Identify which cell holds the provided text, then report its (X, Y) central coordinate. 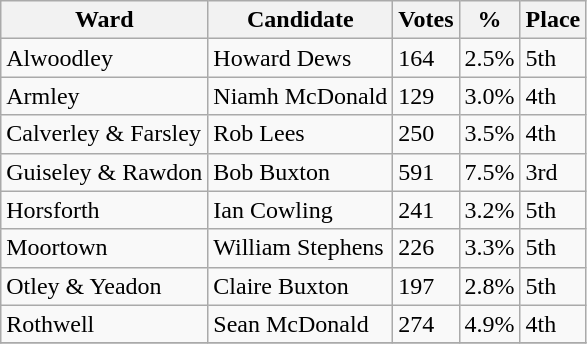
3.0% (490, 96)
Claire Buxton (300, 286)
Alwoodley (104, 58)
Place (553, 20)
591 (426, 172)
Horsforth (104, 210)
Candidate (300, 20)
% (490, 20)
William Stephens (300, 248)
3.3% (490, 248)
Ian Cowling (300, 210)
Ward (104, 20)
164 (426, 58)
129 (426, 96)
3.2% (490, 210)
274 (426, 324)
2.8% (490, 286)
Calverley & Farsley (104, 134)
Moortown (104, 248)
197 (426, 286)
250 (426, 134)
7.5% (490, 172)
Howard Dews (300, 58)
Otley & Yeadon (104, 286)
Votes (426, 20)
Guiseley & Rawdon (104, 172)
Niamh McDonald (300, 96)
Sean McDonald (300, 324)
241 (426, 210)
Armley (104, 96)
3.5% (490, 134)
Bob Buxton (300, 172)
4.9% (490, 324)
2.5% (490, 58)
Rothwell (104, 324)
Rob Lees (300, 134)
226 (426, 248)
3rd (553, 172)
